Find where the given text appears and provide that cell's center as [x, y] coordinate. 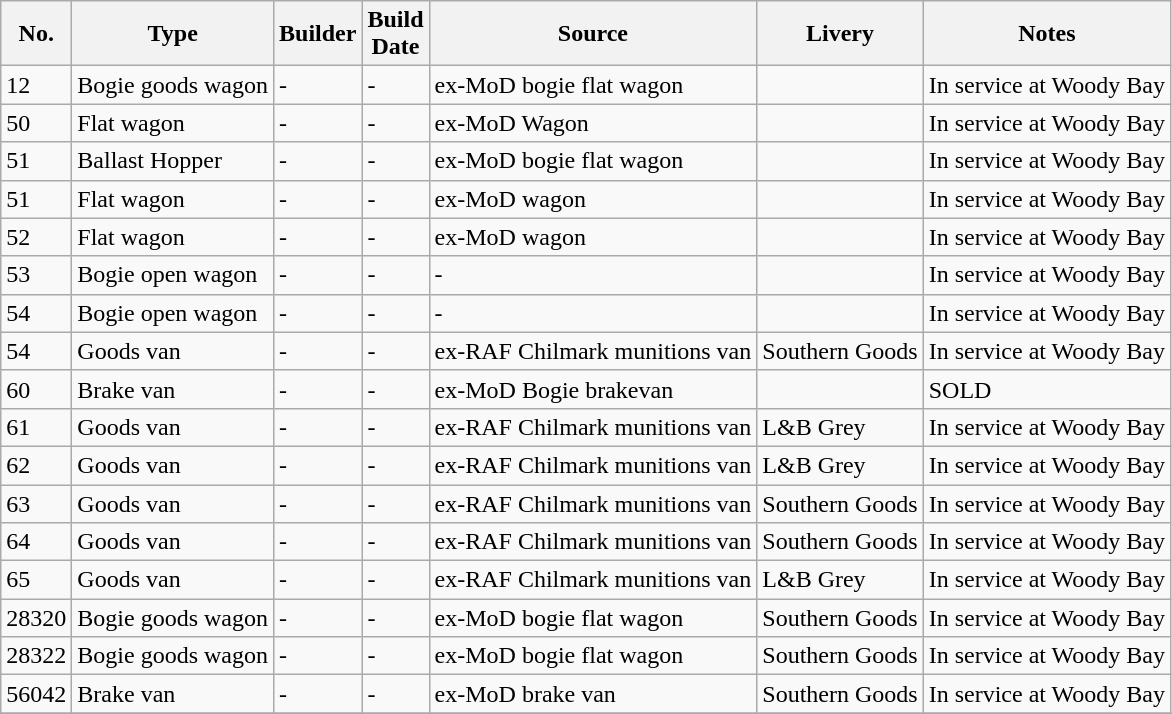
62 [36, 465]
12 [36, 85]
Notes [1046, 34]
ex-MoD Bogie brakevan [593, 389]
BuildDate [396, 34]
ex-MoD Wagon [593, 123]
Source [593, 34]
53 [36, 275]
Type [173, 34]
64 [36, 542]
28322 [36, 656]
56042 [36, 694]
60 [36, 389]
28320 [36, 618]
Builder [318, 34]
50 [36, 123]
Livery [840, 34]
52 [36, 237]
SOLD [1046, 389]
Ballast Hopper [173, 161]
ex-MoD brake van [593, 694]
61 [36, 427]
65 [36, 580]
63 [36, 503]
No. [36, 34]
